Return [x, y] of the center of cell containing provided text 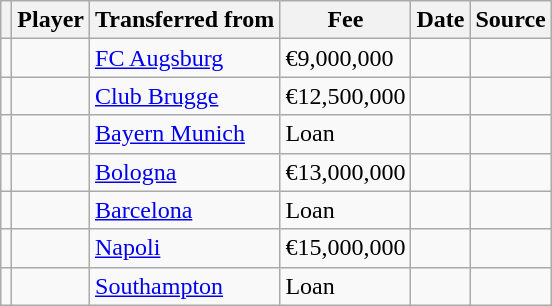
FC Augsburg [185, 58]
Club Brugge [185, 96]
Date [440, 20]
€12,500,000 [346, 96]
Barcelona [185, 210]
Napoli [185, 248]
Bayern Munich [185, 134]
Bologna [185, 172]
Southampton [185, 286]
€15,000,000 [346, 248]
Source [510, 20]
€9,000,000 [346, 58]
Fee [346, 20]
Transferred from [185, 20]
Player [51, 20]
€13,000,000 [346, 172]
